Determine the (X, Y) coordinate at the center of the cell enclosing the given text.  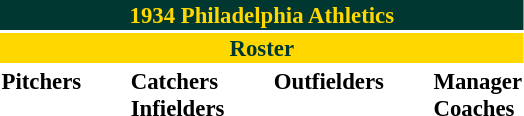
Roster (262, 48)
1934 Philadelphia Athletics (262, 15)
